Capture the cell that displays the provided text and extract its [X, Y] central coordinate. 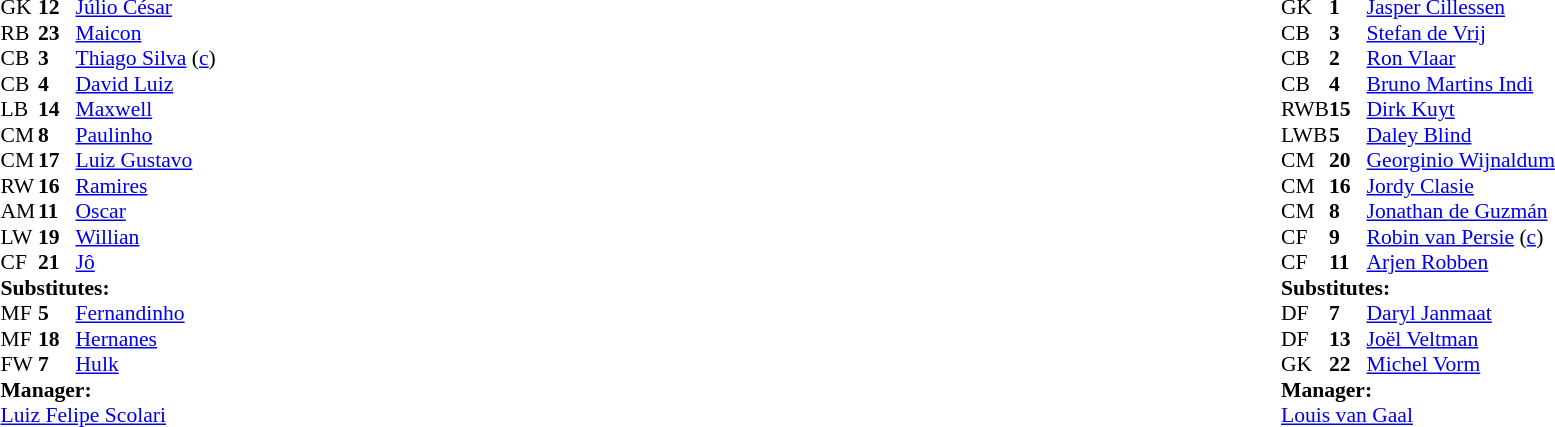
Ramires [146, 186]
Fernandinho [146, 313]
13 [1348, 339]
Robin van Persie (c) [1461, 237]
23 [57, 33]
20 [1348, 161]
Jordy Clasie [1461, 186]
LWB [1305, 135]
21 [57, 263]
Thiago Silva (c) [146, 59]
14 [57, 109]
Daryl Janmaat [1461, 313]
Willian [146, 237]
FW [19, 365]
LW [19, 237]
Ron Vlaar [1461, 59]
Maicon [146, 33]
RWB [1305, 109]
Paulinho [146, 135]
Hulk [146, 365]
RB [19, 33]
RW [19, 186]
22 [1348, 365]
Georginio Wijnaldum [1461, 161]
15 [1348, 109]
19 [57, 237]
Dirk Kuyt [1461, 109]
2 [1348, 59]
Stefan de Vrij [1461, 33]
Luiz Gustavo [146, 161]
Maxwell [146, 109]
Arjen Robben [1461, 263]
LB [19, 109]
AM [19, 211]
Bruno Martins Indi [1461, 84]
Michel Vorm [1461, 365]
17 [57, 161]
Oscar [146, 211]
Hernanes [146, 339]
David Luiz [146, 84]
9 [1348, 237]
Jô [146, 263]
18 [57, 339]
Daley Blind [1461, 135]
GK [1305, 365]
Joël Veltman [1461, 339]
Jonathan de Guzmán [1461, 211]
